Provide the (X, Y) coordinate of the cell's center where the given text is located.  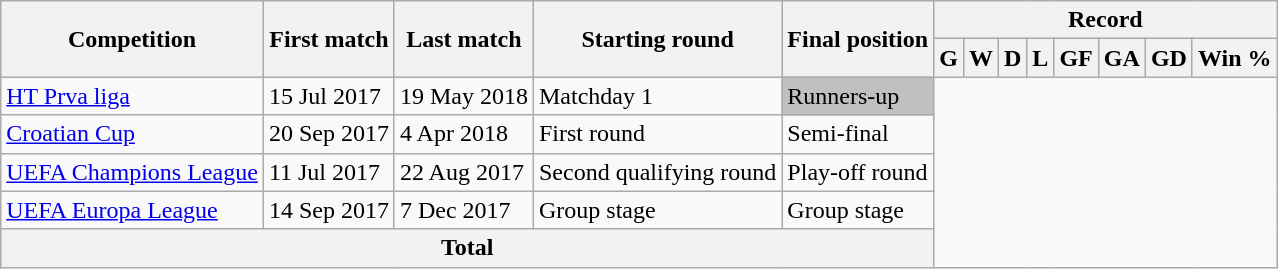
Second qualifying round (657, 172)
Total (468, 248)
Semi-final (858, 134)
Play-off round (858, 172)
First match (328, 39)
GF (1076, 58)
Croatian Cup (132, 134)
Final position (858, 39)
GA (1122, 58)
15 Jul 2017 (328, 96)
20 Sep 2017 (328, 134)
11 Jul 2017 (328, 172)
Win % (1234, 58)
HT Prva liga (132, 96)
Starting round (657, 39)
D (1012, 58)
G (949, 58)
4 Apr 2018 (464, 134)
L (1040, 58)
19 May 2018 (464, 96)
First round (657, 134)
Record (1106, 20)
14 Sep 2017 (328, 210)
UEFA Europa League (132, 210)
UEFA Champions League (132, 172)
7 Dec 2017 (464, 210)
Last match (464, 39)
GD (1168, 58)
22 Aug 2017 (464, 172)
Matchday 1 (657, 96)
Runners-up (858, 96)
W (980, 58)
Competition (132, 39)
